Scan for the cell matching the given text and deliver its (x, y) coordinate at center. 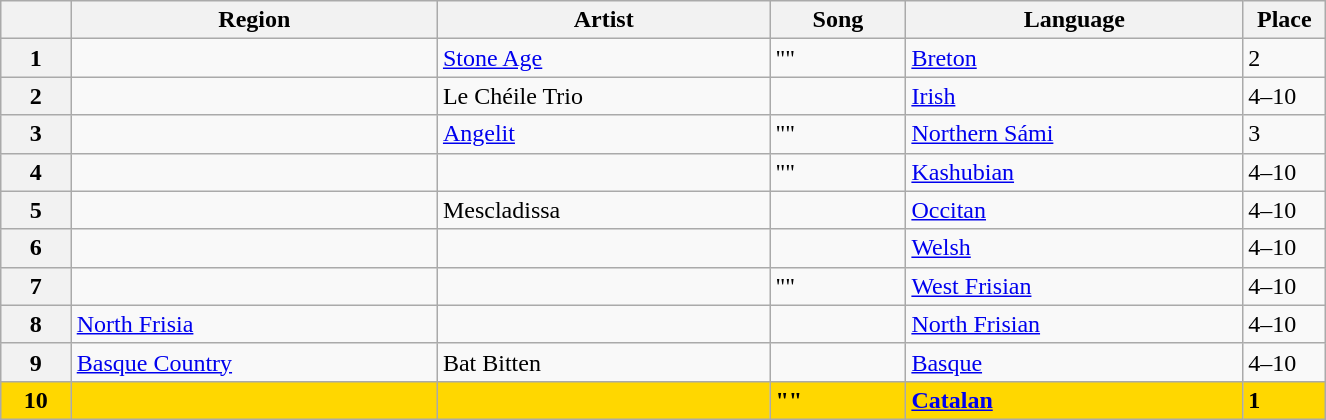
Language (1074, 20)
9 (36, 362)
Artist (604, 20)
10 (36, 400)
7 (36, 286)
Catalan (1074, 400)
Song (838, 20)
Mescladissa (604, 210)
Bat Bitten (604, 362)
Basque Country (254, 362)
Region (254, 20)
Stone Age (604, 58)
Breton (1074, 58)
Welsh (1074, 248)
Place (1284, 20)
8 (36, 324)
5 (36, 210)
Le Chéile Trio (604, 96)
6 (36, 248)
4 (36, 172)
Northern Sámi (1074, 134)
Kashubian (1074, 172)
North Frisian (1074, 324)
North Frisia (254, 324)
Angelit (604, 134)
Irish (1074, 96)
Occitan (1074, 210)
West Frisian (1074, 286)
Basque (1074, 362)
